Output the [X, Y] coordinate of the center of the cell containing the given text.  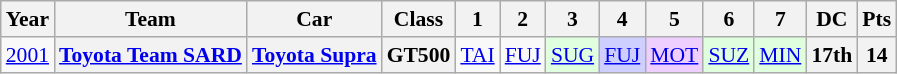
Year [28, 19]
TAI [477, 55]
17th [832, 55]
7 [780, 19]
Pts [876, 19]
2 [523, 19]
GT500 [419, 55]
2001 [28, 55]
4 [622, 19]
Toyota Team SARD [150, 55]
6 [728, 19]
DC [832, 19]
Class [419, 19]
Team [150, 19]
MOT [674, 55]
SUG [572, 55]
Car [314, 19]
SUZ [728, 55]
3 [572, 19]
5 [674, 19]
14 [876, 55]
MIN [780, 55]
Toyota Supra [314, 55]
1 [477, 19]
